Determine the [x, y] coordinate at the center of the cell enclosing the given text.  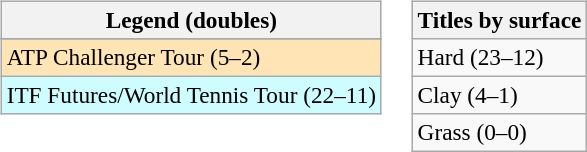
Titles by surface [500, 20]
ATP Challenger Tour (5–2) [191, 57]
ITF Futures/World Tennis Tour (22–11) [191, 95]
Hard (23–12) [500, 57]
Clay (4–1) [500, 95]
Legend (doubles) [191, 20]
Grass (0–0) [500, 133]
